Identify which cell holds the provided text, then report its [X, Y] central coordinate. 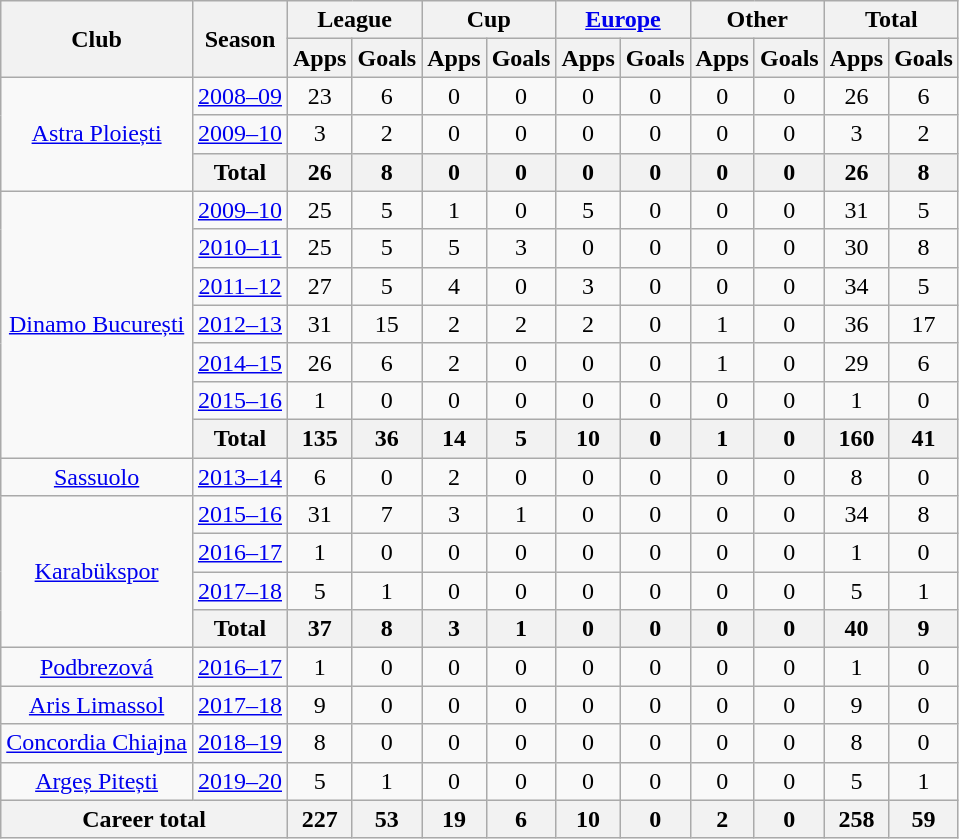
29 [856, 362]
Other [757, 20]
Career total [144, 819]
2014–15 [240, 362]
258 [856, 819]
160 [856, 438]
15 [387, 324]
2008–09 [240, 96]
Europe [623, 20]
2011–12 [240, 286]
14 [454, 438]
Concordia Chiajna [97, 743]
Podbrezová [97, 667]
27 [320, 286]
19 [454, 819]
Astra Ploiești [97, 134]
2019–20 [240, 781]
59 [924, 819]
7 [387, 515]
17 [924, 324]
Aris Limassol [97, 705]
4 [454, 286]
Karabükspor [97, 572]
2013–14 [240, 477]
League [355, 20]
2010–11 [240, 248]
37 [320, 629]
41 [924, 438]
Argeș Pitești [97, 781]
Dinamo București [97, 324]
40 [856, 629]
30 [856, 248]
53 [387, 819]
23 [320, 96]
227 [320, 819]
2018–19 [240, 743]
2012–13 [240, 324]
Cup [489, 20]
Sassuolo [97, 477]
Club [97, 39]
Season [240, 39]
135 [320, 438]
